Return (x, y) of the center of cell containing provided text 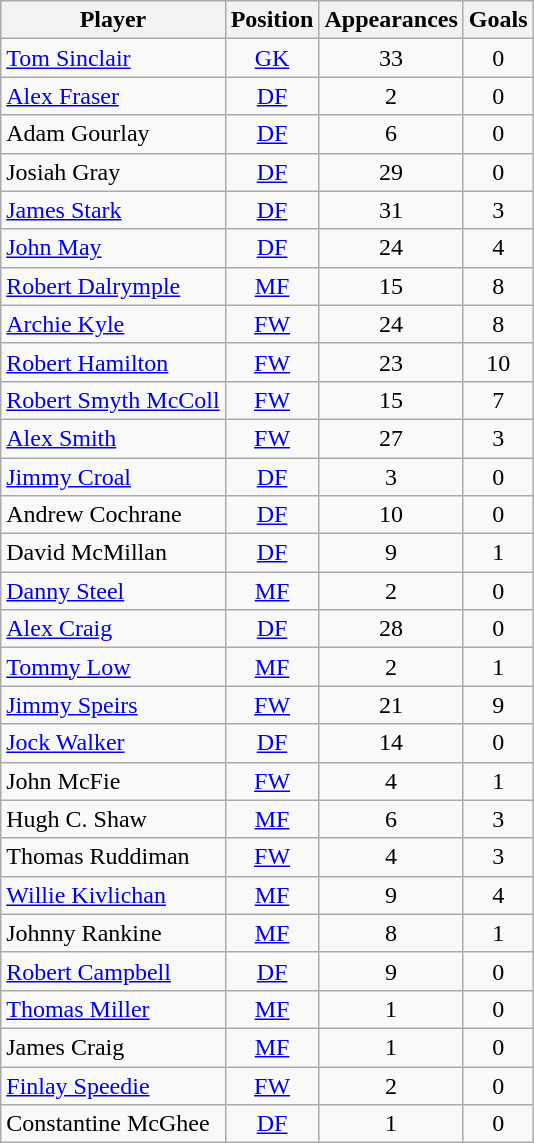
James Stark (113, 210)
Thomas Ruddiman (113, 857)
Constantine McGhee (113, 1124)
Robert Smyth McColl (113, 400)
Thomas Miller (113, 1009)
Hugh C. Shaw (113, 819)
Jimmy Croal (113, 477)
David McMillan (113, 553)
Archie Kyle (113, 324)
Alex Fraser (113, 96)
John McFie (113, 781)
33 (391, 58)
John May (113, 248)
Andrew Cochrane (113, 515)
Tom Sinclair (113, 58)
31 (391, 210)
Alex Craig (113, 629)
Alex Smith (113, 438)
Josiah Gray (113, 172)
Robert Dalrymple (113, 286)
Finlay Speedie (113, 1085)
James Craig (113, 1047)
Goals (498, 20)
7 (498, 400)
Danny Steel (113, 591)
29 (391, 172)
Adam Gourlay (113, 134)
Robert Campbell (113, 971)
Jimmy Speirs (113, 705)
Position (272, 20)
14 (391, 743)
Willie Kivlichan (113, 895)
28 (391, 629)
21 (391, 705)
Jock Walker (113, 743)
Tommy Low (113, 667)
27 (391, 438)
GK (272, 58)
Appearances (391, 20)
Johnny Rankine (113, 933)
23 (391, 362)
Player (113, 20)
Robert Hamilton (113, 362)
